Identify which cell holds the provided text, then report its (X, Y) central coordinate. 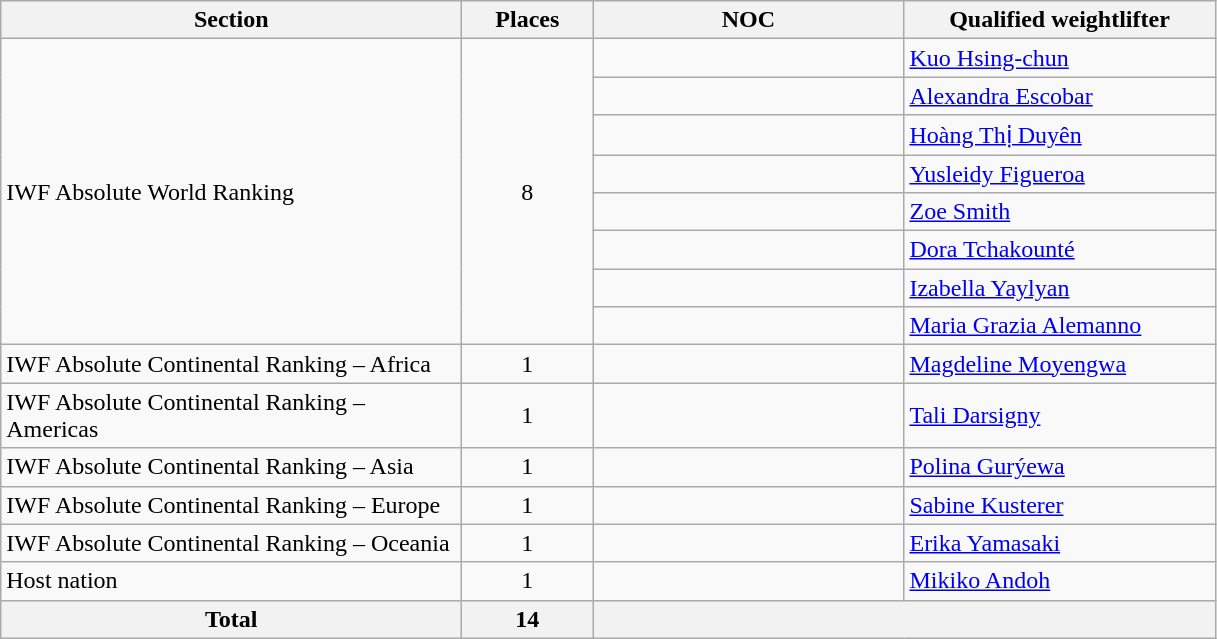
Sabine Kusterer (1060, 505)
Section (232, 20)
Tali Darsigny (1060, 416)
Hoàng Thị Duyên (1060, 135)
Qualified weightlifter (1060, 20)
Maria Grazia Alemanno (1060, 326)
Total (232, 619)
8 (528, 192)
Host nation (232, 581)
Erika Yamasaki (1060, 543)
IWF Absolute Continental Ranking – Oceania (232, 543)
Mikiko Andoh (1060, 581)
Alexandra Escobar (1060, 96)
Izabella Yaylyan (1060, 288)
IWF Absolute Continental Ranking – Asia (232, 467)
IWF Absolute Continental Ranking – Africa (232, 364)
Zoe Smith (1060, 212)
Dora Tchakounté (1060, 250)
Magdeline Moyengwa (1060, 364)
IWF Absolute Continental Ranking – Americas (232, 416)
Polina Gurýewa (1060, 467)
IWF Absolute Continental Ranking – Europe (232, 505)
NOC (748, 20)
IWF Absolute World Ranking (232, 192)
Kuo Hsing-chun (1060, 58)
14 (528, 619)
Yusleidy Figueroa (1060, 173)
Places (528, 20)
